For the text-containing cell, return its midpoint in [X, Y] coordinate format. 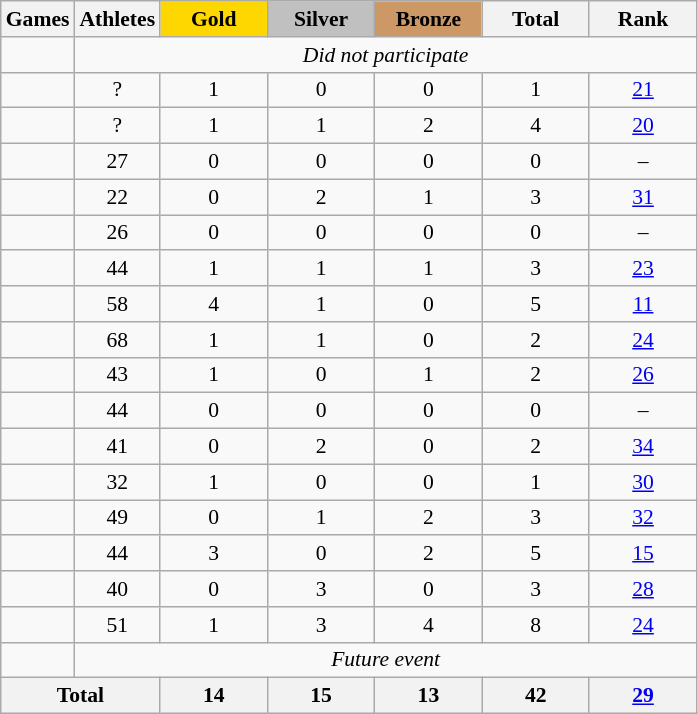
23 [642, 269]
11 [642, 304]
49 [117, 518]
20 [642, 126]
Games [38, 19]
68 [117, 340]
29 [642, 696]
58 [117, 304]
30 [642, 482]
34 [642, 447]
Rank [642, 19]
14 [214, 696]
Athletes [117, 19]
Future event [385, 660]
Did not participate [385, 55]
43 [117, 375]
21 [642, 90]
31 [642, 197]
42 [536, 696]
Bronze [428, 19]
51 [117, 625]
8 [536, 625]
Silver [320, 19]
40 [117, 589]
22 [117, 197]
13 [428, 696]
41 [117, 447]
28 [642, 589]
27 [117, 162]
Gold [214, 19]
